Locate the cell with the specified text and output its (x, y) center coordinate. 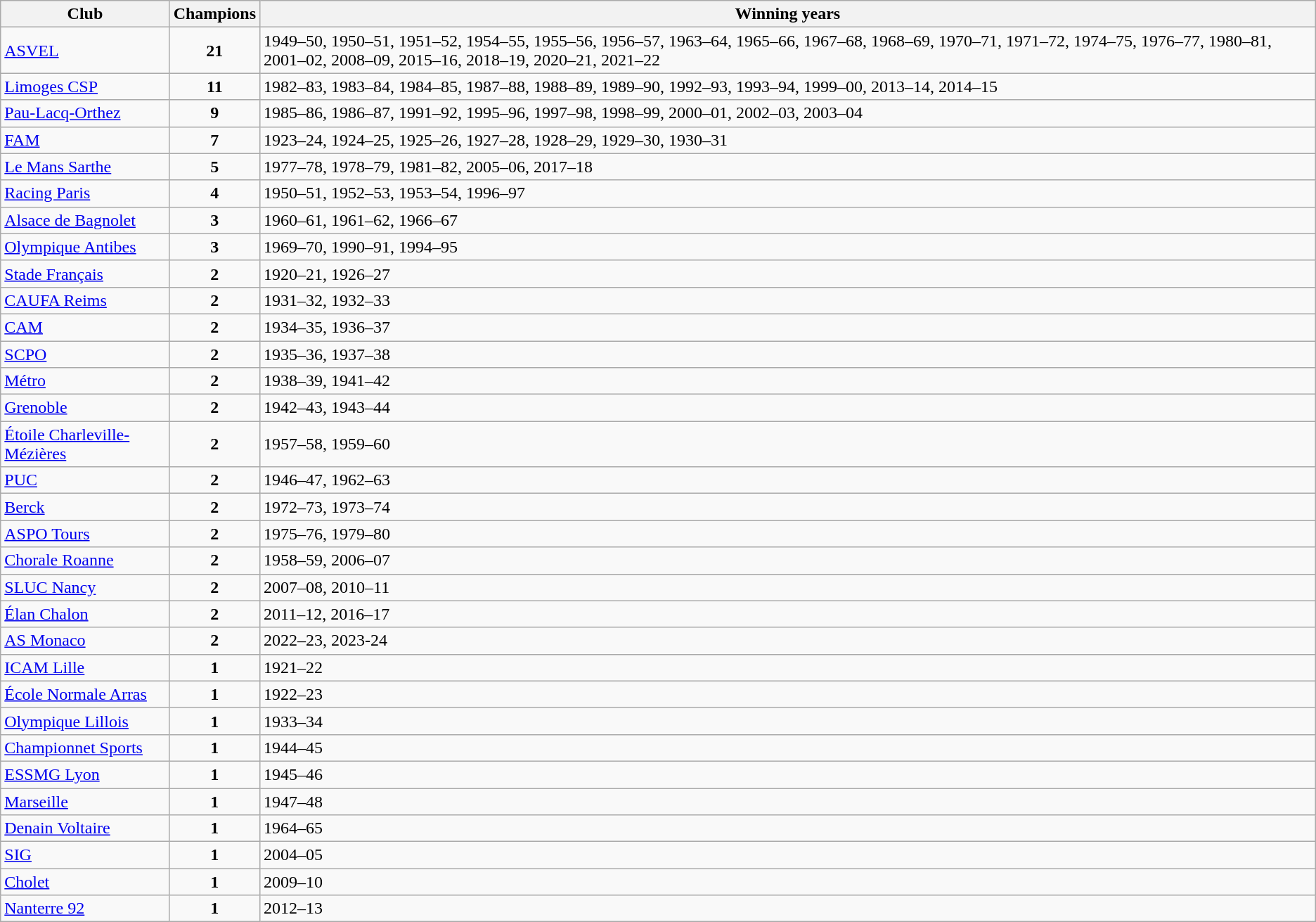
Chorale Roanne (85, 561)
Racing Paris (85, 193)
1944–45 (788, 748)
1958–59, 2006–07 (788, 561)
1960–61, 1961–62, 1966–67 (788, 220)
Olympique Lillois (85, 721)
21 (214, 51)
SLUC Nancy (85, 587)
Nanterre 92 (85, 909)
PUC (85, 480)
1921–22 (788, 667)
1945–46 (788, 774)
Olympique Antibes (85, 247)
1931–32, 1932–33 (788, 300)
2012–13 (788, 909)
2009–10 (788, 882)
1969–70, 1990–91, 1994–95 (788, 247)
FAM (85, 140)
1946–47, 1962–63 (788, 480)
2007–08, 2010–11 (788, 587)
Marseille (85, 801)
Étoile Charleville-Mézières (85, 444)
5 (214, 167)
Stade Français (85, 274)
CAUFA Reims (85, 300)
Denain Voltaire (85, 828)
1920–21, 1926–27 (788, 274)
9 (214, 113)
11 (214, 87)
École Normale Arras (85, 694)
Pau-Lacq-Orthez (85, 113)
1938–39, 1941–42 (788, 381)
Champions (214, 14)
1985–86, 1986–87, 1991–92, 1995–96, 1997–98, 1998–99, 2000–01, 2002–03, 2003–04 (788, 113)
Club (85, 14)
1922–23 (788, 694)
ESSMG Lyon (85, 774)
1957–58, 1959–60 (788, 444)
1933–34 (788, 721)
Alsace de Bagnolet (85, 220)
1975–76, 1979–80 (788, 534)
Cholet (85, 882)
2011–12, 2016–17 (788, 614)
1942–43, 1943–44 (788, 408)
1934–35, 1936–37 (788, 327)
Métro (85, 381)
1982–83, 1983–84, 1984–85, 1987–88, 1988–89, 1989–90, 1992–93, 1993–94, 1999–00, 2013–14, 2014–15 (788, 87)
4 (214, 193)
2004–05 (788, 855)
ASPO Tours (85, 534)
1923–24, 1924–25, 1925–26, 1927–28, 1928–29, 1929–30, 1930–31 (788, 140)
Berck (85, 507)
Grenoble (85, 408)
SCPO (85, 354)
Le Mans Sarthe (85, 167)
ASVEL (85, 51)
2022–23, 2023-24 (788, 641)
ICAM Lille (85, 667)
1947–48 (788, 801)
Winning years (788, 14)
SIG (85, 855)
7 (214, 140)
Élan Chalon (85, 614)
1972–73, 1973–74 (788, 507)
Limoges CSP (85, 87)
1935–36, 1937–38 (788, 354)
1964–65 (788, 828)
CAM (85, 327)
Championnet Sports (85, 748)
1950–51, 1952–53, 1953–54, 1996–97 (788, 193)
1977–78, 1978–79, 1981–82, 2005–06, 2017–18 (788, 167)
AS Monaco (85, 641)
